From the cell containing the given text, extract its center point as [X, Y] coordinate. 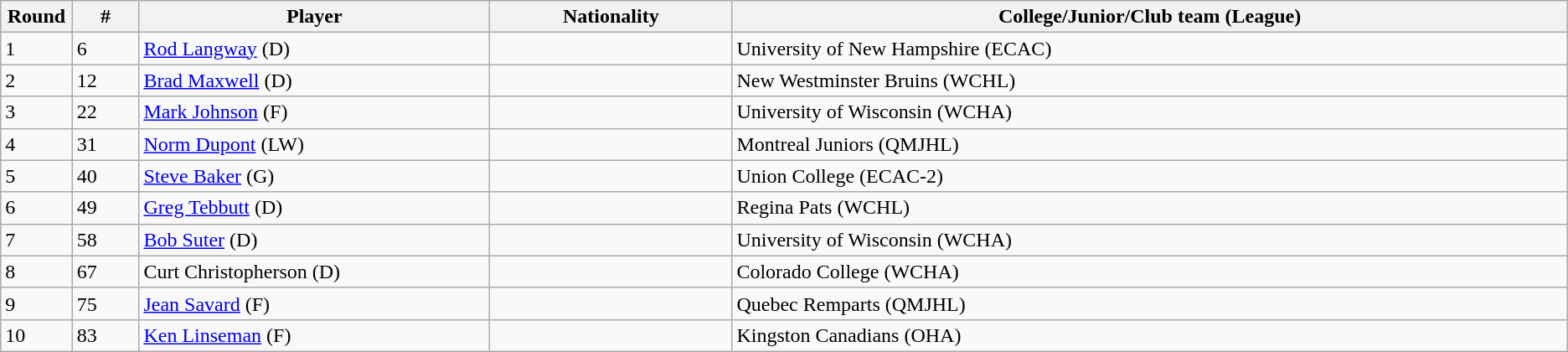
10 [37, 335]
Mark Johnson (F) [315, 112]
Player [315, 17]
1 [37, 49]
Nationality [611, 17]
83 [106, 335]
Bob Suter (D) [315, 240]
# [106, 17]
Quebec Remparts (QMJHL) [1149, 303]
College/Junior/Club team (League) [1149, 17]
Union College (ECAC-2) [1149, 176]
9 [37, 303]
49 [106, 208]
40 [106, 176]
8 [37, 272]
7 [37, 240]
Steve Baker (G) [315, 176]
New Westminster Bruins (WCHL) [1149, 80]
Rod Langway (D) [315, 49]
University of New Hampshire (ECAC) [1149, 49]
Norm Dupont (LW) [315, 144]
5 [37, 176]
2 [37, 80]
58 [106, 240]
Curt Christopherson (D) [315, 272]
Colorado College (WCHA) [1149, 272]
Ken Linseman (F) [315, 335]
Montreal Juniors (QMJHL) [1149, 144]
3 [37, 112]
31 [106, 144]
4 [37, 144]
75 [106, 303]
Jean Savard (F) [315, 303]
Greg Tebbutt (D) [315, 208]
12 [106, 80]
Brad Maxwell (D) [315, 80]
Regina Pats (WCHL) [1149, 208]
Kingston Canadians (OHA) [1149, 335]
22 [106, 112]
Round [37, 17]
67 [106, 272]
